Identify which cell holds the provided text, then report its (x, y) central coordinate. 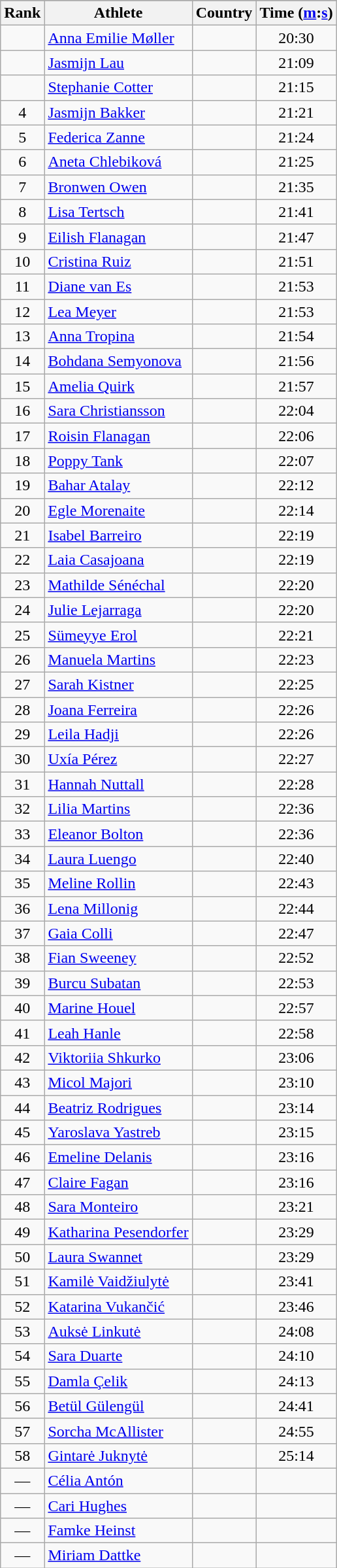
25:14 (297, 1456)
Leah Hanle (118, 1033)
Roisin Flanagan (118, 436)
23:14 (297, 1108)
37 (22, 933)
48 (22, 1207)
13 (22, 337)
23:15 (297, 1133)
31 (22, 784)
7 (22, 187)
15 (22, 386)
21:41 (297, 212)
Cristina Ruiz (118, 261)
Jasmijn Lau (118, 63)
21:25 (297, 162)
Kamilė Vaidžiulytė (118, 1282)
Viktoriia Shkurko (118, 1058)
16 (22, 411)
22:53 (297, 983)
50 (22, 1257)
Laura Luengo (118, 859)
43 (22, 1082)
22:12 (297, 486)
8 (22, 212)
23:06 (297, 1058)
20 (22, 510)
42 (22, 1058)
Claire Fagan (118, 1182)
4 (22, 112)
Poppy Tank (118, 461)
47 (22, 1182)
Leila Hadji (118, 735)
24:10 (297, 1356)
Aneta Chlebiková (118, 162)
22:21 (297, 635)
21:54 (297, 337)
9 (22, 237)
Jasmijn Bakker (118, 112)
Yaroslava Yastreb (118, 1133)
Katharina Pesendorfer (118, 1232)
21:56 (297, 361)
Lilia Martins (118, 809)
Burcu Subatan (118, 983)
22:07 (297, 461)
25 (22, 635)
38 (22, 958)
Célia Antón (118, 1480)
22 (22, 560)
21:15 (297, 88)
21:47 (297, 237)
21:51 (297, 261)
Amelia Quirk (118, 386)
17 (22, 436)
Isabel Barreiro (118, 535)
Uxía Pérez (118, 759)
22:58 (297, 1033)
24:55 (297, 1431)
24:13 (297, 1381)
22:28 (297, 784)
Sara Duarte (118, 1356)
21 (22, 535)
Hannah Nuttall (118, 784)
19 (22, 486)
39 (22, 983)
21:35 (297, 187)
Laura Swannet (118, 1257)
10 (22, 261)
Stephanie Cotter (118, 88)
Lisa Tertsch (118, 212)
23 (22, 585)
58 (22, 1456)
Micol Majori (118, 1082)
12 (22, 312)
Julie Lejarraga (118, 610)
Betül Gülengül (118, 1406)
Marine Houel (118, 1008)
Fian Sweeney (118, 958)
Katarina Vukančić (118, 1307)
Bahar Atalay (118, 486)
36 (22, 909)
Country (224, 13)
Miriam Dattke (118, 1556)
35 (22, 884)
22:04 (297, 411)
Egle Morenaite (118, 510)
49 (22, 1232)
6 (22, 162)
Beatriz Rodrigues (118, 1108)
Mathilde Sénéchal (118, 585)
46 (22, 1158)
23:21 (297, 1207)
54 (22, 1356)
Eilish Flanagan (118, 237)
34 (22, 859)
24 (22, 610)
Emeline Delanis (118, 1158)
Sorcha McAllister (118, 1431)
40 (22, 1008)
Laia Casajoana (118, 560)
22:25 (297, 684)
Eleanor Bolton (118, 834)
22:57 (297, 1008)
22:40 (297, 859)
28 (22, 709)
Lena Millonig (118, 909)
Manuela Martins (118, 659)
Damla Çelik (118, 1381)
Anna Emilie Møller (118, 38)
14 (22, 361)
29 (22, 735)
22:14 (297, 510)
Sara Monteiro (118, 1207)
22:52 (297, 958)
30 (22, 759)
21:57 (297, 386)
57 (22, 1431)
26 (22, 659)
51 (22, 1282)
22:27 (297, 759)
Federica Zanne (118, 137)
Famke Heinst (118, 1531)
45 (22, 1133)
Joana Ferreira (118, 709)
22:43 (297, 884)
32 (22, 809)
55 (22, 1381)
53 (22, 1331)
22:47 (297, 933)
5 (22, 137)
24:08 (297, 1331)
23:10 (297, 1082)
Meline Rollin (118, 884)
Rank (22, 13)
20:30 (297, 38)
24:41 (297, 1406)
56 (22, 1406)
Diane van Es (118, 286)
Anna Tropina (118, 337)
27 (22, 684)
Sara Christiansson (118, 411)
Cari Hughes (118, 1505)
23:46 (297, 1307)
23:41 (297, 1282)
33 (22, 834)
Lea Meyer (118, 312)
Bronwen Owen (118, 187)
21:09 (297, 63)
21:24 (297, 137)
22:23 (297, 659)
Auksė Linkutė (118, 1331)
21:21 (297, 112)
11 (22, 286)
Sümeyye Erol (118, 635)
22:44 (297, 909)
52 (22, 1307)
Gaia Colli (118, 933)
41 (22, 1033)
Gintarė Juknytė (118, 1456)
Time (m:s) (297, 13)
Bohdana Semyonova (118, 361)
22:06 (297, 436)
18 (22, 461)
Athlete (118, 13)
Sarah Kistner (118, 684)
44 (22, 1108)
